Determine the [x, y] coordinate at the center of the cell enclosing the given text.  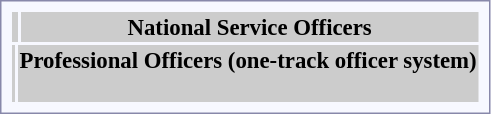
Professional Officers (one-track officer system) [248, 74]
National Service Officers [250, 27]
